From the cell containing the given text, extract its center point as (X, Y) coordinate. 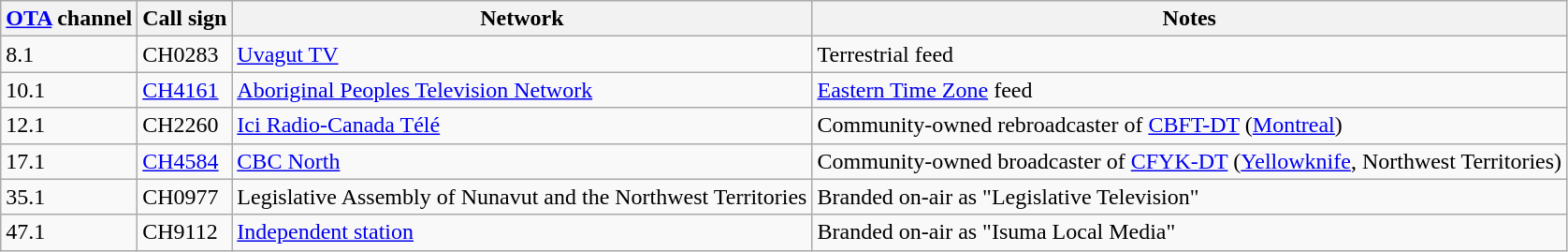
47.1 (69, 232)
OTA channel (69, 19)
CBC North (522, 161)
12.1 (69, 126)
Branded on-air as "Legislative Television" (1190, 197)
Uvagut TV (522, 54)
Ici Radio-Canada Télé (522, 126)
CH2260 (185, 126)
CH0283 (185, 54)
Branded on-air as "Isuma Local Media" (1190, 232)
Notes (1190, 19)
Network (522, 19)
10.1 (69, 90)
CH0977 (185, 197)
Eastern Time Zone feed (1190, 90)
Terrestrial feed (1190, 54)
Independent station (522, 232)
Legislative Assembly of Nunavut and the Northwest Territories (522, 197)
35.1 (69, 197)
CH4584 (185, 161)
17.1 (69, 161)
CH4161 (185, 90)
Aboriginal Peoples Television Network (522, 90)
Call sign (185, 19)
Community-owned rebroadcaster of CBFT-DT (Montreal) (1190, 126)
Community-owned broadcaster of CFYK-DT (Yellowknife, Northwest Territories) (1190, 161)
8.1 (69, 54)
CH9112 (185, 232)
